Extract the [X, Y] coordinate from the center of the cell holding the provided text.  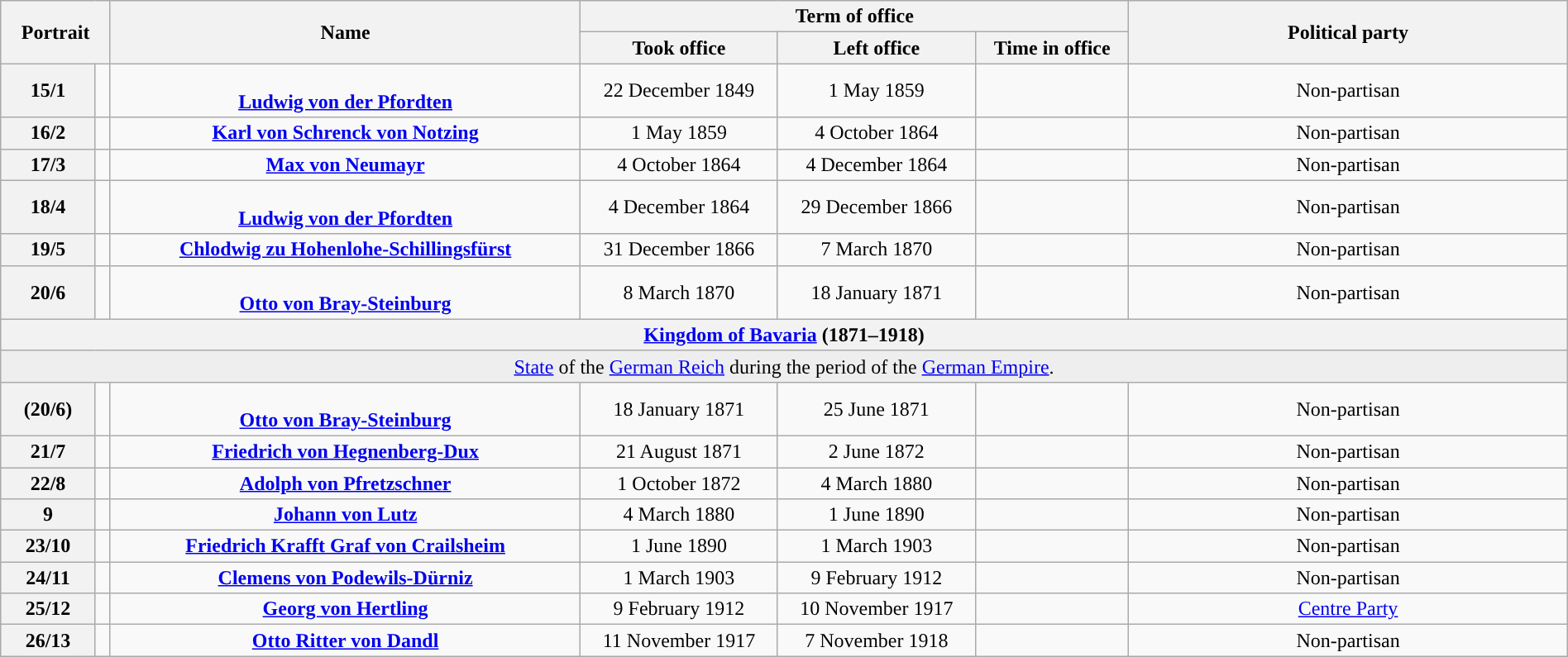
22 December 1849 [679, 91]
17/3 [48, 164]
8 March 1870 [679, 293]
Friedrich Krafft Graf von Crailsheim [345, 546]
Centre Party [1348, 609]
Max von Neumayr [345, 164]
Adolph von Pfretzschner [345, 483]
19/5 [48, 250]
Clemens von Podewils-Dürniz [345, 578]
10 November 1917 [877, 609]
22/8 [48, 483]
Otto Ritter von Dandl [345, 640]
18/4 [48, 207]
24/11 [48, 578]
Chlodwig zu Hohenlohe-Schillingsfürst [345, 250]
Kingdom of Bavaria (1871–1918) [784, 335]
15/1 [48, 91]
Friedrich von Hegnenberg-Dux [345, 451]
11 November 1917 [679, 640]
7 November 1918 [877, 640]
2 June 1872 [877, 451]
20/6 [48, 293]
State of the German Reich during the period of the German Empire. [784, 366]
Left office [877, 48]
7 March 1870 [877, 250]
Name [345, 32]
29 December 1866 [877, 207]
Term of office [855, 17]
Political party [1348, 32]
26/13 [48, 640]
Johann von Lutz [345, 515]
Took office [679, 48]
Karl von Schrenck von Notzing [345, 133]
21/7 [48, 451]
Time in office [1052, 48]
25/12 [48, 609]
1 October 1872 [679, 483]
16/2 [48, 133]
Portrait [56, 32]
Georg von Hertling [345, 609]
(20/6) [48, 408]
23/10 [48, 546]
31 December 1866 [679, 250]
21 August 1871 [679, 451]
9 [48, 515]
25 June 1871 [877, 408]
